Determine the (x, y) coordinate at the center of the cell enclosing the given text.  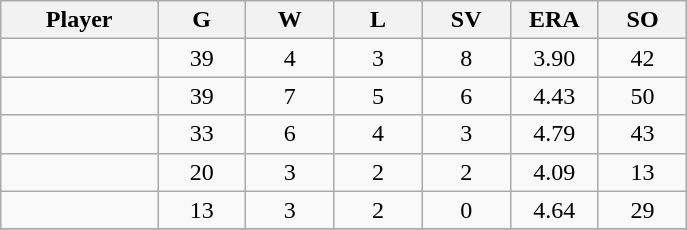
W (290, 20)
8 (466, 58)
4.64 (554, 210)
4.79 (554, 134)
4.09 (554, 172)
ERA (554, 20)
50 (642, 96)
4.43 (554, 96)
33 (202, 134)
0 (466, 210)
SV (466, 20)
SO (642, 20)
L (378, 20)
7 (290, 96)
3.90 (554, 58)
Player (80, 20)
42 (642, 58)
20 (202, 172)
29 (642, 210)
5 (378, 96)
43 (642, 134)
G (202, 20)
